Capture the cell that displays the provided text and extract its [x, y] central coordinate. 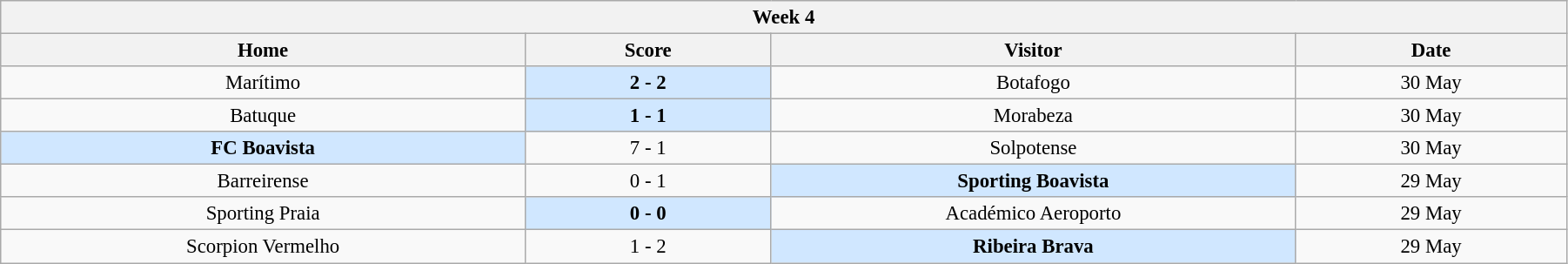
7 - 1 [647, 148]
Sporting Praia [263, 213]
Date [1431, 51]
1 - 1 [647, 116]
Académico Aeroporto [1034, 213]
Visitor [1034, 51]
Scorpion Vermelho [263, 247]
Week 4 [784, 17]
Batuque [263, 116]
0 - 0 [647, 213]
Botafogo [1034, 83]
1 - 2 [647, 247]
Home [263, 51]
Ribeira Brava [1034, 247]
Score [647, 51]
Morabeza [1034, 116]
Barreirense [263, 181]
Marítimo [263, 83]
0 - 1 [647, 181]
Sporting Boavista [1034, 181]
2 - 2 [647, 83]
Solpotense [1034, 148]
FC Boavista [263, 148]
